Scan for the cell matching the given text and deliver its [X, Y] coordinate at center. 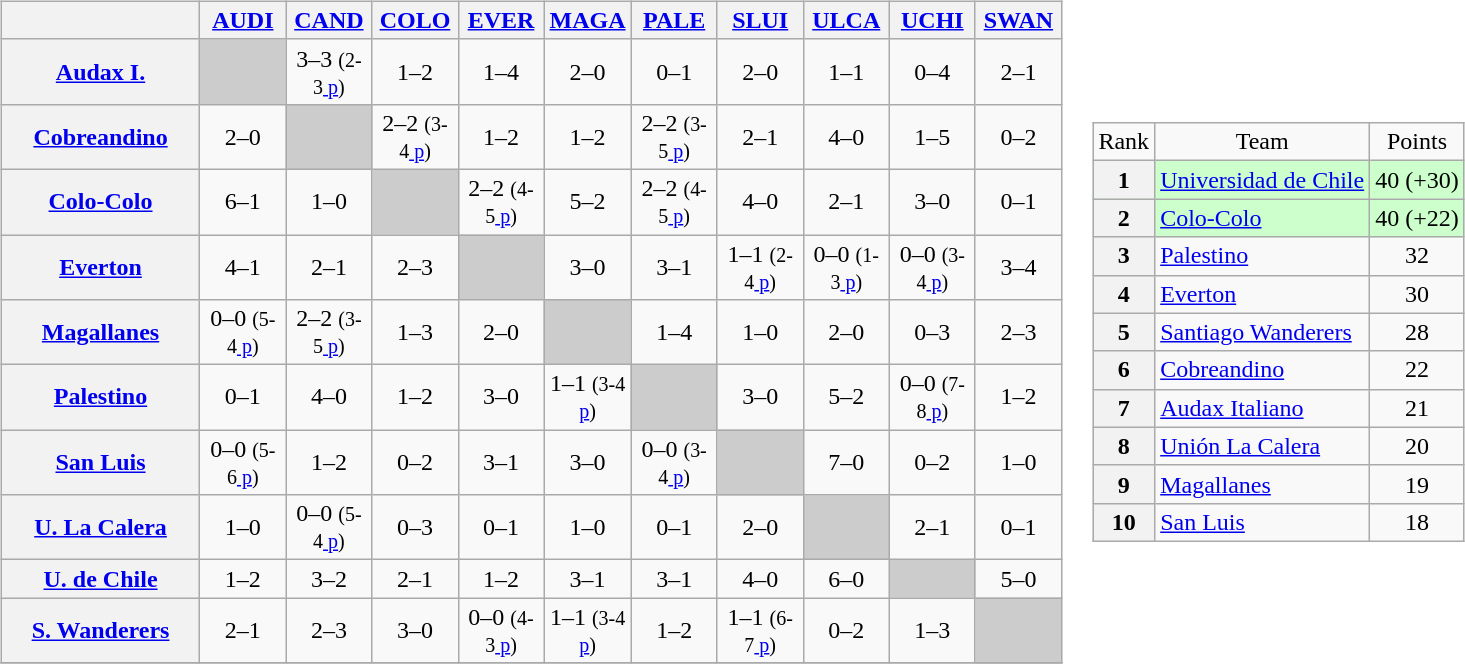
U. de Chile [100, 579]
3–4 [1018, 266]
40 (+30) [1418, 180]
EVER [501, 20]
AUDI [243, 20]
S. Wanderers [100, 630]
4 [1124, 294]
1–1 (2-4 p) [760, 266]
Points [1418, 142]
6–1 [243, 202]
28 [1418, 332]
0–0 (7-8 p) [932, 398]
SWAN [1018, 20]
5 [1124, 332]
Unión La Calera [1262, 446]
1–1 (6-7 p) [760, 630]
0–0 (5-6 p) [243, 462]
9 [1124, 484]
10 [1124, 522]
5–0 [1018, 579]
20 [1418, 446]
0–4 [932, 72]
21 [1418, 408]
2–2 (3-4 p) [415, 136]
0–0 (1-3 p) [846, 266]
Santiago Wanderers [1262, 332]
18 [1418, 522]
MAGA [588, 20]
40 (+22) [1418, 218]
UCHI [932, 20]
19 [1418, 484]
SLUI [760, 20]
PALE [674, 20]
CAND [329, 20]
ULCA [846, 20]
22 [1418, 370]
1 [1124, 180]
2 [1124, 218]
7 [1124, 408]
4–1 [243, 266]
Audax I. [100, 72]
Team [1262, 142]
U. La Calera [100, 528]
1–5 [932, 136]
1–1 [846, 72]
3–2 [329, 579]
6 [1124, 370]
3 [1124, 256]
3–3 (2-3 p) [329, 72]
COLO [415, 20]
30 [1418, 294]
Universidad de Chile [1262, 180]
Rank [1124, 142]
6–0 [846, 579]
Audax Italiano [1262, 408]
7–0 [846, 462]
32 [1418, 256]
0–0 (4-3 p) [501, 630]
8 [1124, 446]
